Locate the cell with the specified text and output its (x, y) center coordinate. 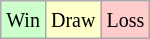
Win (24, 20)
Draw (72, 20)
Loss (126, 20)
